Return (x, y) of the center of cell containing provided text 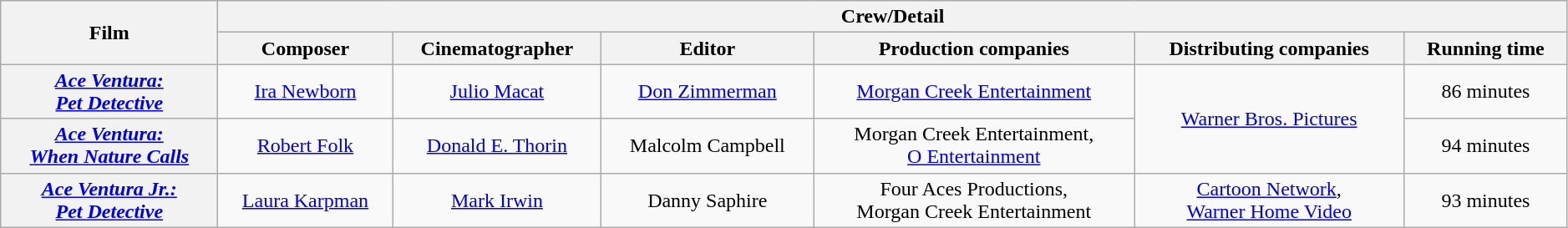
Mark Irwin (497, 200)
Donald E. Thorin (497, 145)
Cinematographer (497, 48)
Running time (1486, 48)
Ace Ventura: Pet Detective (109, 92)
Film (109, 33)
Robert Folk (306, 145)
94 minutes (1486, 145)
Malcolm Campbell (708, 145)
Morgan Creek Entertainment (974, 92)
Don Zimmerman (708, 92)
86 minutes (1486, 92)
Julio Macat (497, 92)
Laura Karpman (306, 200)
Cartoon Network, Warner Home Video (1270, 200)
Crew/Detail (892, 17)
Ira Newborn (306, 92)
Four Aces Productions, Morgan Creek Entertainment (974, 200)
Ace Ventura: When Nature Calls (109, 145)
93 minutes (1486, 200)
Production companies (974, 48)
Warner Bros. Pictures (1270, 119)
Distributing companies (1270, 48)
Composer (306, 48)
Danny Saphire (708, 200)
Morgan Creek Entertainment, O Entertainment (974, 145)
Editor (708, 48)
Ace Ventura Jr.: Pet Detective (109, 200)
